Provide the [X, Y] coordinate of the cell's center where the given text is located.  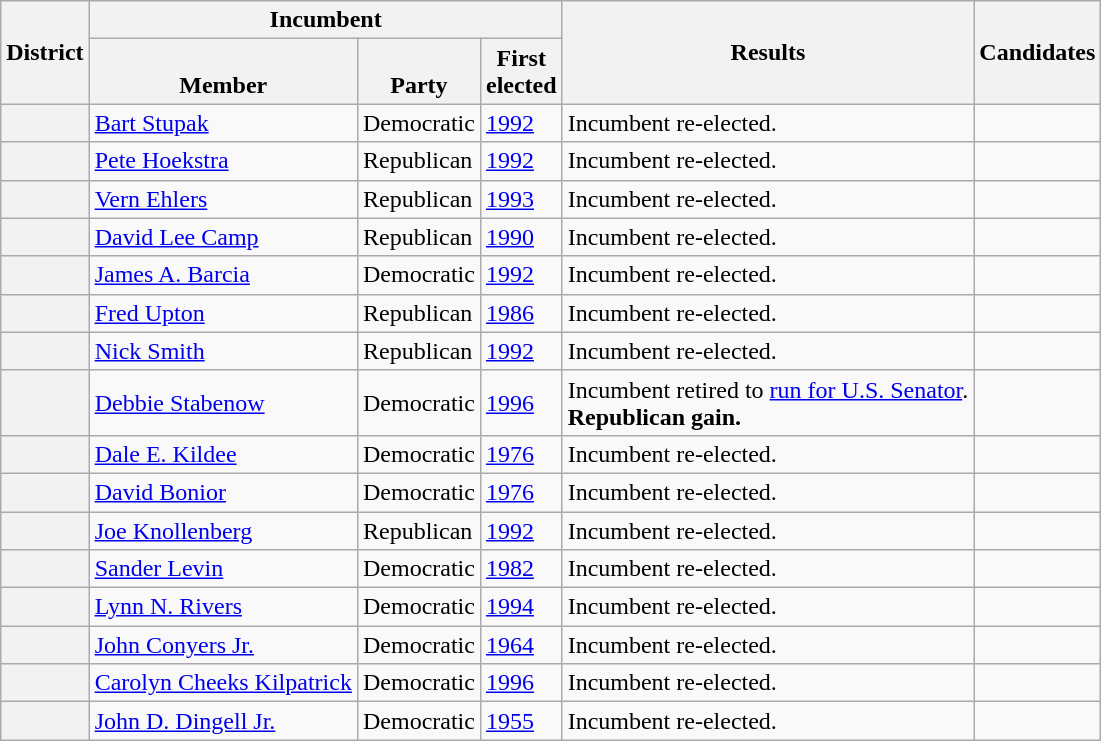
1994 [521, 607]
Bart Stupak [223, 123]
Fred Upton [223, 313]
Sander Levin [223, 569]
James A. Barcia [223, 275]
Party [418, 72]
Lynn N. Rivers [223, 607]
1955 [521, 721]
Candidates [1038, 52]
John D. Dingell Jr. [223, 721]
1964 [521, 645]
Firstelected [521, 72]
Vern Ehlers [223, 199]
Incumbent retired to run for U.S. Senator.Republican gain. [768, 402]
1990 [521, 237]
1982 [521, 569]
Carolyn Cheeks Kilpatrick [223, 683]
David Lee Camp [223, 237]
Member [223, 72]
1986 [521, 313]
Nick Smith [223, 351]
Incumbent [326, 20]
District [45, 52]
1993 [521, 199]
Debbie Stabenow [223, 402]
Pete Hoekstra [223, 161]
John Conyers Jr. [223, 645]
Joe Knollenberg [223, 531]
David Bonior [223, 492]
Dale E. Kildee [223, 454]
Results [768, 52]
